Pinpoint the cell where the given text exists, returning its [x, y] midpoint coordinate. 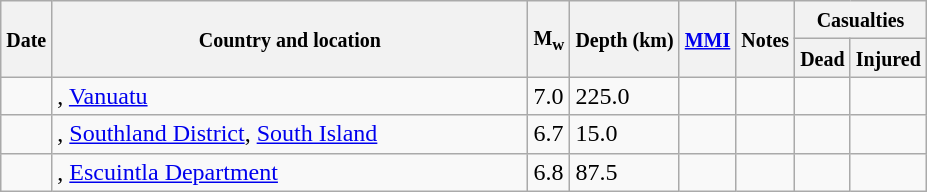
Depth (km) [624, 39]
7.0 [549, 96]
, Vanuatu [290, 96]
Injured [888, 58]
Dead [823, 58]
225.0 [624, 96]
15.0 [624, 134]
Casualties [861, 20]
6.8 [549, 172]
, Southland District, South Island [290, 134]
Date [26, 39]
Mw [549, 39]
Country and location [290, 39]
MMI [708, 39]
6.7 [549, 134]
Notes [766, 39]
87.5 [624, 172]
, Escuintla Department [290, 172]
